Output the [X, Y] coordinate of the center of the cell containing the given text.  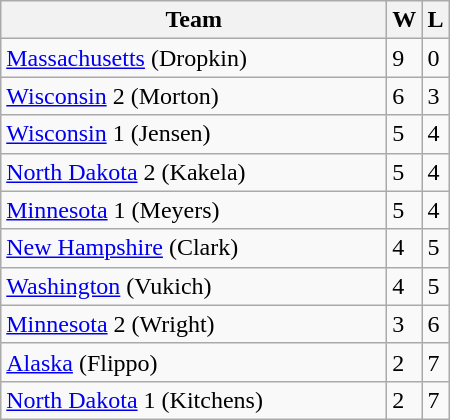
W [404, 20]
Wisconsin 2 (Morton) [194, 96]
New Hampshire (Clark) [194, 248]
L [436, 20]
North Dakota 1 (Kitchens) [194, 400]
Team [194, 20]
Washington (Vukich) [194, 286]
North Dakota 2 (Kakela) [194, 172]
Alaska (Flippo) [194, 362]
0 [436, 58]
Wisconsin 1 (Jensen) [194, 134]
Minnesota 2 (Wright) [194, 324]
Minnesota 1 (Meyers) [194, 210]
9 [404, 58]
Massachusetts (Dropkin) [194, 58]
